Determine the (X, Y) coordinate at the center of the cell enclosing the given text.  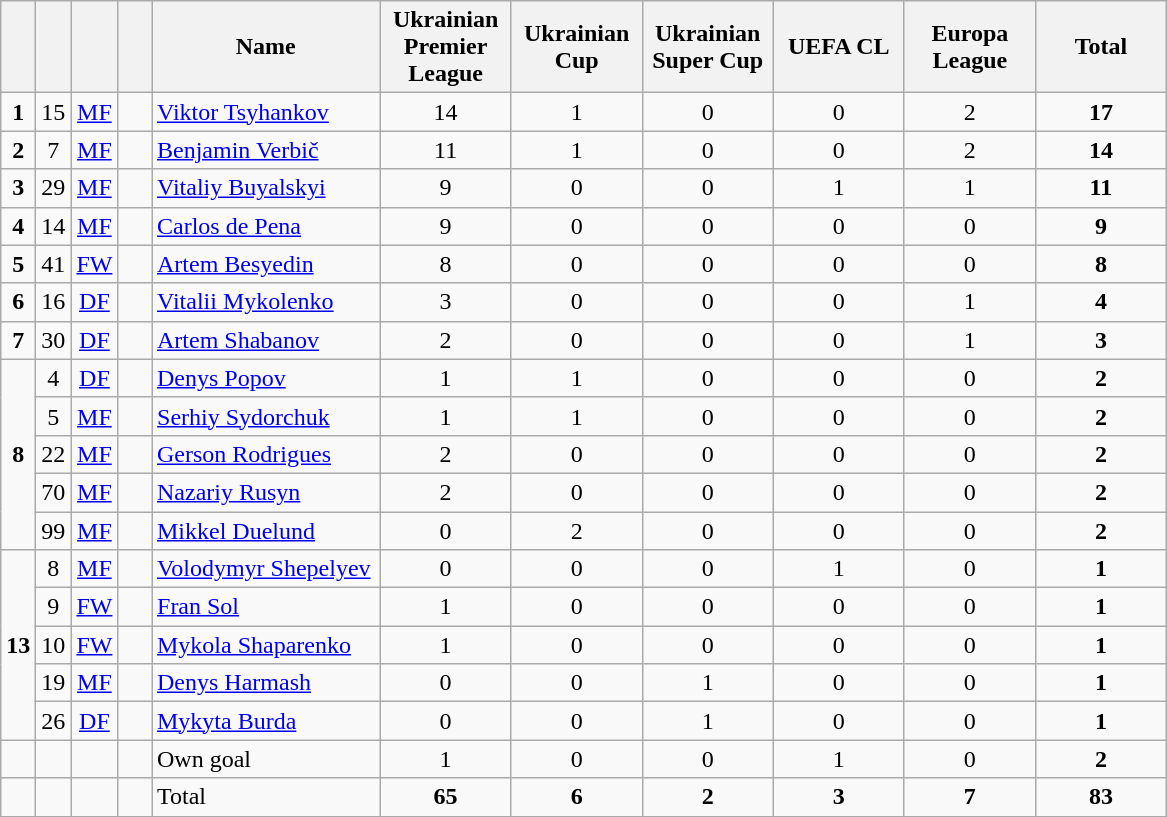
99 (54, 531)
Serhiy Sydorchuk (266, 416)
Benjamin Verbič (266, 150)
Nazariy Rusyn (266, 492)
Fran Sol (266, 607)
Artem Besyedin (266, 264)
Mikkel Duelund (266, 531)
Ukrainian Super Cup (708, 47)
UEFA CL (838, 47)
Mykyta Burda (266, 721)
13 (18, 645)
10 (54, 645)
Ukrainian Premier League (446, 47)
Own goal (266, 759)
17 (1100, 112)
Vitalii Mykolenko (266, 302)
65 (446, 797)
Europa League (970, 47)
Ukrainian Cup (576, 47)
Denys Harmash (266, 683)
19 (54, 683)
83 (1100, 797)
30 (54, 340)
Carlos de Pena (266, 226)
Gerson Rodrigues (266, 454)
Mykola Shaparenko (266, 645)
26 (54, 721)
22 (54, 454)
29 (54, 188)
Viktor Tsyhankov (266, 112)
16 (54, 302)
Artem Shabanov (266, 340)
70 (54, 492)
15 (54, 112)
41 (54, 264)
Denys Popov (266, 378)
Vitaliy Buyalskyi (266, 188)
Volodymyr Shepelyev (266, 569)
Name (266, 47)
